Pinpoint the cell where the given text exists, returning its [X, Y] midpoint coordinate. 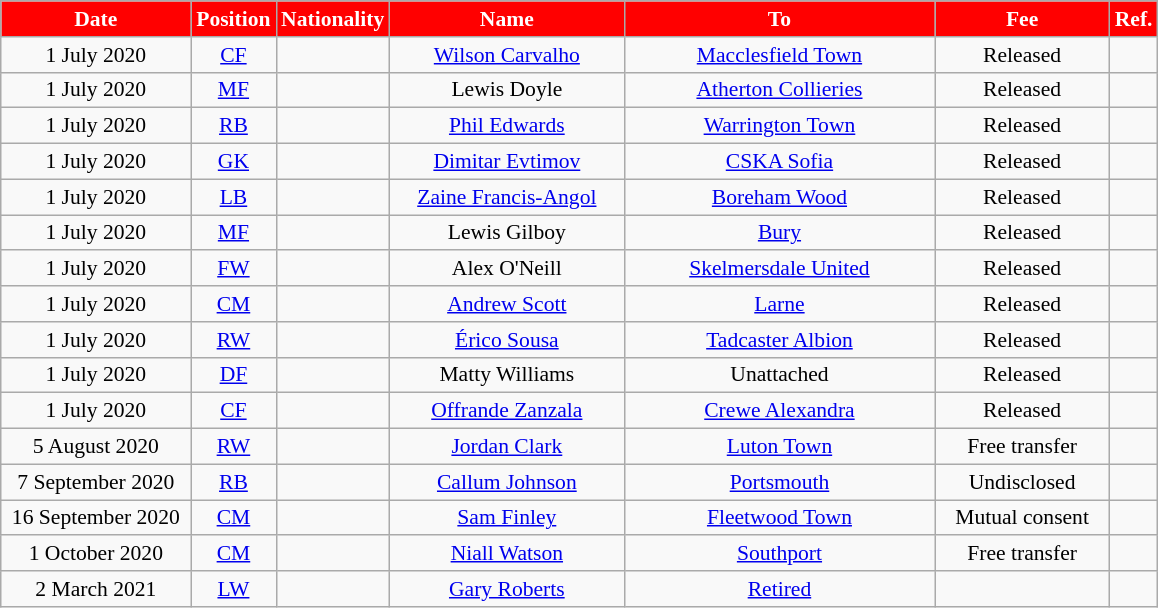
Larne [779, 304]
GK [234, 162]
Position [234, 19]
Offrande Zanzala [506, 411]
Fee [1022, 19]
Name [506, 19]
1 October 2020 [96, 554]
Atherton Collieries [779, 90]
Macclesfield Town [779, 55]
Dimitar Evtimov [506, 162]
Zaine Francis-Angol [506, 197]
Ref. [1134, 19]
Bury [779, 233]
Southport [779, 554]
Warrington Town [779, 126]
Phil Edwards [506, 126]
Retired [779, 589]
Portsmouth [779, 482]
Luton Town [779, 447]
5 August 2020 [96, 447]
Matty Williams [506, 375]
Alex O'Neill [506, 269]
Boreham Wood [779, 197]
Mutual consent [1022, 518]
Niall Watson [506, 554]
Wilson Carvalho [506, 55]
Undisclosed [1022, 482]
Fleetwood Town [779, 518]
DF [234, 375]
Date [96, 19]
Sam Finley [506, 518]
Unattached [779, 375]
Lewis Gilboy [506, 233]
Gary Roberts [506, 589]
Callum Johnson [506, 482]
LB [234, 197]
Skelmersdale United [779, 269]
CSKA Sofia [779, 162]
LW [234, 589]
To [779, 19]
Lewis Doyle [506, 90]
FW [234, 269]
Andrew Scott [506, 304]
Nationality [332, 19]
Tadcaster Albion [779, 340]
Érico Sousa [506, 340]
2 March 2021 [96, 589]
16 September 2020 [96, 518]
Crewe Alexandra [779, 411]
Jordan Clark [506, 447]
7 September 2020 [96, 482]
